For the text-containing cell, return its midpoint in [x, y] coordinate format. 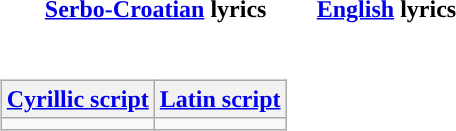
Cyrillic script [78, 99]
Latin script [220, 99]
